Detect which cell encompasses the target text, then output its [X, Y] center coordinate. 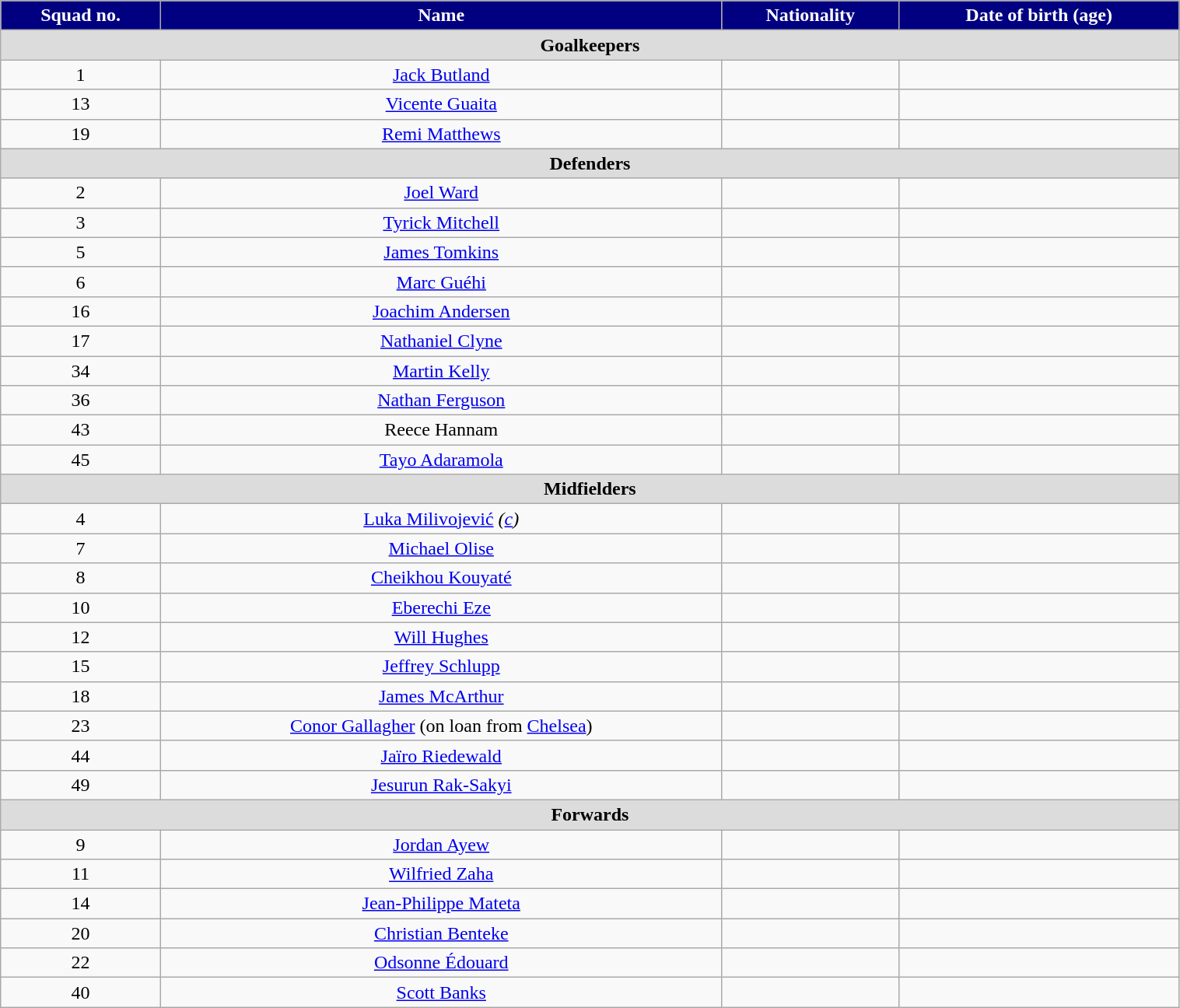
3 [81, 222]
6 [81, 282]
18 [81, 696]
Joel Ward [441, 193]
5 [81, 252]
43 [81, 430]
Squad no. [81, 16]
14 [81, 904]
Jeffrey Schlupp [441, 667]
Jesurun Rak-Sakyi [441, 785]
23 [81, 726]
16 [81, 311]
7 [81, 548]
45 [81, 460]
15 [81, 667]
2 [81, 193]
Goalkeepers [590, 45]
Remi Matthews [441, 134]
Martin Kelly [441, 371]
Nationality [811, 16]
11 [81, 874]
1 [81, 75]
Marc Guéhi [441, 282]
Will Hughes [441, 637]
Conor Gallagher (on loan from Chelsea) [441, 726]
Jaïro Riedewald [441, 755]
Vicente Guaita [441, 104]
Joachim Andersen [441, 311]
Nathaniel Clyne [441, 341]
36 [81, 401]
Defenders [590, 163]
Wilfried Zaha [441, 874]
Eberechi Eze [441, 607]
Scott Banks [441, 992]
Date of birth (age) [1039, 16]
12 [81, 637]
James Tomkins [441, 252]
Tyrick Mitchell [441, 222]
4 [81, 519]
49 [81, 785]
17 [81, 341]
22 [81, 963]
Forwards [590, 814]
34 [81, 371]
44 [81, 755]
Odsonne Édouard [441, 963]
Jordan Ayew [441, 844]
Name [441, 16]
Jean-Philippe Mateta [441, 904]
10 [81, 607]
40 [81, 992]
9 [81, 844]
19 [81, 134]
Nathan Ferguson [441, 401]
James McArthur [441, 696]
8 [81, 578]
Jack Butland [441, 75]
13 [81, 104]
Midfielders [590, 489]
Luka Milivojević (c) [441, 519]
20 [81, 933]
Cheikhou Kouyaté [441, 578]
Reece Hannam [441, 430]
Christian Benteke [441, 933]
Tayo Adaramola [441, 460]
Michael Olise [441, 548]
